Find where the given text appears and provide that cell's center as [X, Y] coordinate. 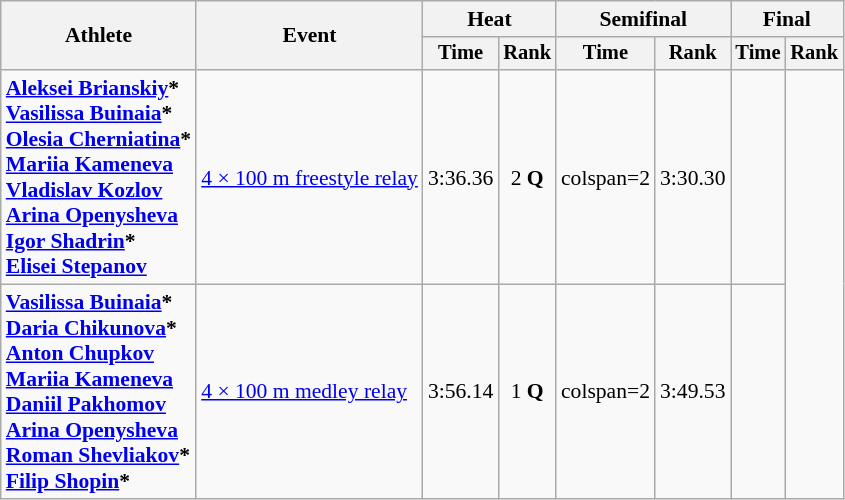
1 Q [527, 392]
Vasilissa Buinaia*Daria Chikunova*Anton ChupkovMariia KamenevaDaniil PakhomovArina OpenyshevaRoman Shevliakov*Filip Shopin* [98, 392]
Semifinal [644, 19]
Athlete [98, 36]
Heat [490, 19]
3:36.36 [460, 177]
Final [786, 19]
3:56.14 [460, 392]
4 × 100 m medley relay [310, 392]
3:49.53 [692, 392]
4 × 100 m freestyle relay [310, 177]
Event [310, 36]
Aleksei Brianskiy*Vasilissa Buinaia*Olesia Cherniatina*Mariia KamenevaVladislav KozlovArina OpenyshevaIgor Shadrin*Elisei Stepanov [98, 177]
3:30.30 [692, 177]
2 Q [527, 177]
